Detect which cell encompasses the target text, then output its (X, Y) center coordinate. 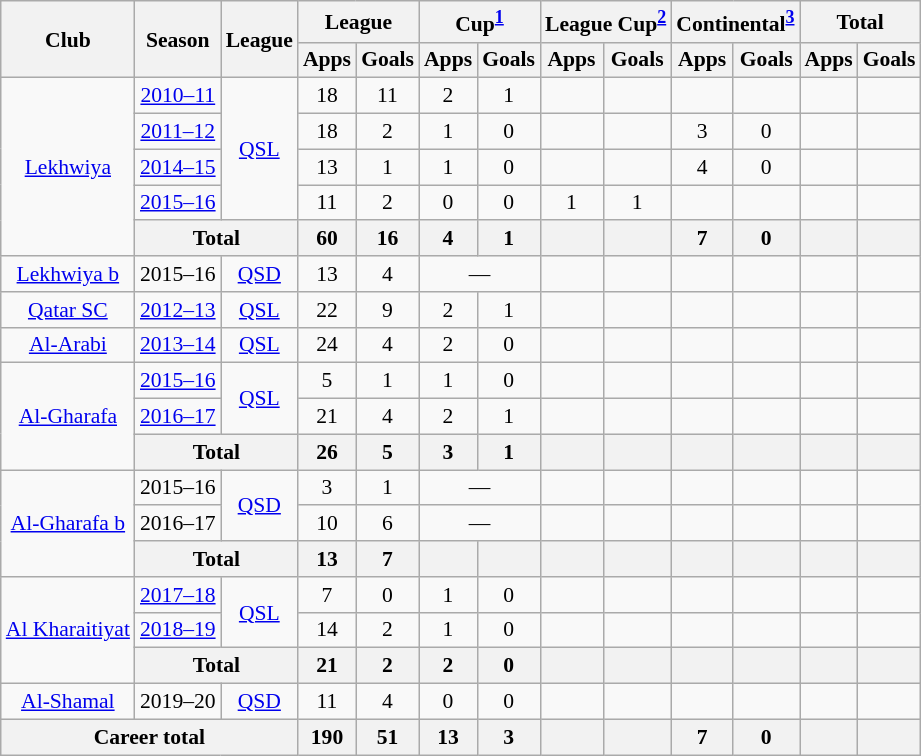
22 (327, 310)
Qatar SC (68, 310)
Continental3 (735, 22)
16 (388, 239)
2011–12 (178, 132)
190 (327, 737)
Lekhwiya (68, 167)
24 (327, 345)
Club (68, 40)
2019–20 (178, 702)
14 (327, 630)
2017–18 (178, 595)
Season (178, 40)
Al Kharaitiyat (68, 630)
2010–11 (178, 96)
9 (388, 310)
2014–15 (178, 167)
6 (388, 524)
51 (388, 737)
League Cup2 (606, 22)
Al-Gharafa (68, 416)
60 (327, 239)
Al-Gharafa b (68, 524)
2013–14 (178, 345)
Al-Arabi (68, 345)
2012–13 (178, 310)
26 (327, 452)
2018–19 (178, 630)
10 (327, 524)
Lekhwiya b (68, 274)
Cup1 (480, 22)
Al-Shamal (68, 702)
Career total (150, 737)
